Scan for the cell matching the given text and deliver its (X, Y) coordinate at center. 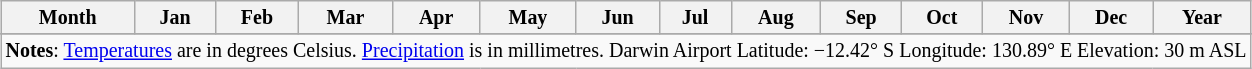
Aug (776, 18)
Apr (436, 18)
May (528, 18)
Month (68, 18)
Jun (618, 18)
Feb (256, 18)
Dec (1112, 18)
Mar (345, 18)
Oct (942, 18)
Nov (1026, 18)
Jan (176, 18)
Year (1202, 18)
Sep (862, 18)
Jul (695, 18)
